Capture the cell that displays the provided text and extract its (x, y) central coordinate. 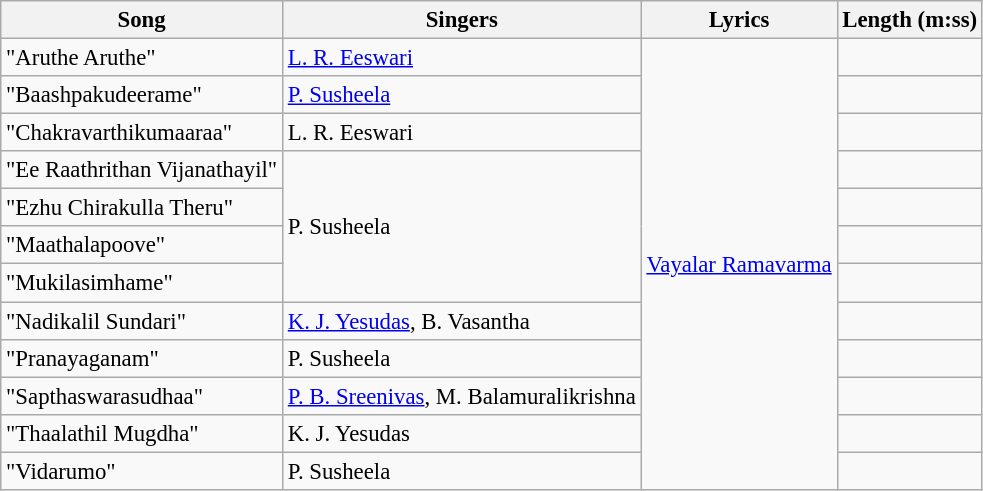
"Sapthaswarasudhaa" (142, 396)
"Thaalathil Mugdha" (142, 433)
"Ee Raathrithan Vijanathayil" (142, 170)
"Baashpakudeerame" (142, 95)
"Chakravarthikumaaraa" (142, 133)
"Pranayaganam" (142, 358)
Singers (462, 20)
Vayalar Ramavarma (739, 264)
K. J. Yesudas, B. Vasantha (462, 321)
Length (m:ss) (910, 20)
Song (142, 20)
Lyrics (739, 20)
P. B. Sreenivas, M. Balamuralikrishna (462, 396)
"Maathalapoove" (142, 245)
"Nadikalil Sundari" (142, 321)
K. J. Yesudas (462, 433)
"Aruthe Aruthe" (142, 58)
"Ezhu Chirakulla Theru" (142, 208)
"Mukilasimhame" (142, 283)
"Vidarumo" (142, 471)
